Determine the [x, y] coordinate at the center of the cell enclosing the given text.  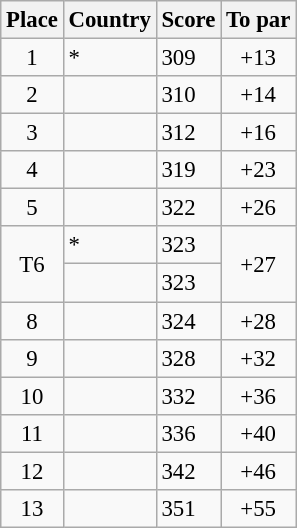
+26 [258, 208]
10 [32, 396]
+46 [258, 471]
319 [188, 170]
12 [32, 471]
+23 [258, 170]
+32 [258, 358]
T6 [32, 264]
351 [188, 509]
+36 [258, 396]
322 [188, 208]
Country [110, 20]
+16 [258, 133]
9 [32, 358]
309 [188, 58]
+14 [258, 95]
+28 [258, 321]
8 [32, 321]
342 [188, 471]
336 [188, 433]
Place [32, 20]
310 [188, 95]
To par [258, 20]
2 [32, 95]
332 [188, 396]
+55 [258, 509]
5 [32, 208]
+13 [258, 58]
+40 [258, 433]
328 [188, 358]
11 [32, 433]
3 [32, 133]
1 [32, 58]
13 [32, 509]
4 [32, 170]
+27 [258, 264]
312 [188, 133]
324 [188, 321]
Score [188, 20]
